Provide the (X, Y) coordinate of the cell's center where the given text is located.  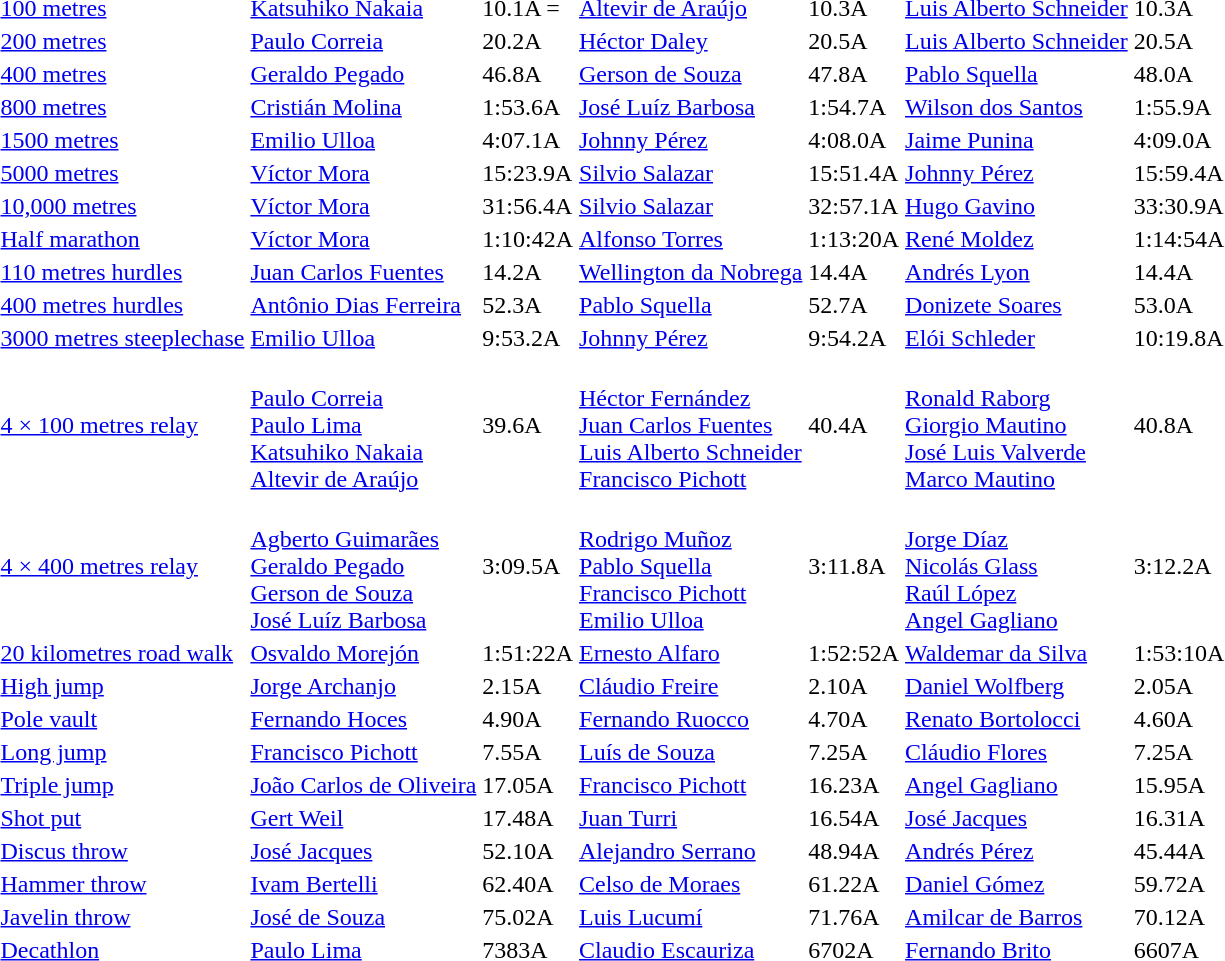
46.8A (528, 74)
Héctor FernándezJuan Carlos FuentesLuis Alberto SchneiderFrancisco Pichott (691, 425)
1:53.6A (528, 107)
4:07.1A (528, 140)
Andrés Lyon (1017, 272)
Jorge DíazNicolás GlassRaúl LópezAngel Gagliano (1017, 566)
71.76A (854, 917)
20.2A (528, 41)
61.22A (854, 884)
Gerson de Souza (691, 74)
16.54A (854, 818)
47.8A (854, 74)
39.6A (528, 425)
Donizete Soares (1017, 305)
40.4A (854, 425)
Antônio Dias Ferreira (364, 305)
4.90A (528, 719)
Luis Alberto Schneider (1017, 41)
Cláudio Freire (691, 686)
Luís de Souza (691, 752)
3:09.5A (528, 566)
4.70A (854, 719)
João Carlos de Oliveira (364, 785)
Agberto GuimarãesGeraldo PegadoGerson de SouzaJosé Luíz Barbosa (364, 566)
Daniel Wolfberg (1017, 686)
Héctor Daley (691, 41)
Luis Lucumí (691, 917)
René Moldez (1017, 239)
2.15A (528, 686)
José Luíz Barbosa (691, 107)
2.10A (854, 686)
75.02A (528, 917)
1:52:52A (854, 653)
17.48A (528, 818)
7.25A (854, 752)
52.7A (854, 305)
4:08.0A (854, 140)
Alejandro Serrano (691, 851)
Paulo Correia (364, 41)
16.23A (854, 785)
Wellington da Nobrega (691, 272)
Ronald RaborgGiorgio MautinoJosé Luis ValverdeMarco Mautino (1017, 425)
Jaime Punina (1017, 140)
Juan Turri (691, 818)
Wilson dos Santos (1017, 107)
Osvaldo Morejón (364, 653)
Fernando Hoces (364, 719)
Hugo Gavino (1017, 206)
Paulo CorreiaPaulo LimaKatsuhiko NakaiaAltevir de Araújo (364, 425)
14.4A (854, 272)
Alfonso Torres (691, 239)
32:57.1A (854, 206)
José de Souza (364, 917)
Ernesto Alfaro (691, 653)
14.2A (528, 272)
20.5A (854, 41)
Rodrigo MuñozPablo SquellaFrancisco PichottEmilio Ulloa (691, 566)
Cláudio Flores (1017, 752)
Waldemar da Silva (1017, 653)
9:54.2A (854, 338)
Gert Weil (364, 818)
Geraldo Pegado (364, 74)
31:56.4A (528, 206)
Amilcar de Barros (1017, 917)
Andrés Pérez (1017, 851)
7.55A (528, 752)
Elói Schleder (1017, 338)
52.3A (528, 305)
3:11.8A (854, 566)
Celso de Moraes (691, 884)
17.05A (528, 785)
15:51.4A (854, 173)
Cristián Molina (364, 107)
Angel Gagliano (1017, 785)
Renato Bortolocci (1017, 719)
62.40A (528, 884)
52.10A (528, 851)
1:13:20A (854, 239)
Ivam Bertelli (364, 884)
1:10:42A (528, 239)
1:54.7A (854, 107)
Juan Carlos Fuentes (364, 272)
Jorge Archanjo (364, 686)
48.94A (854, 851)
1:51:22A (528, 653)
Fernando Ruocco (691, 719)
Daniel Gómez (1017, 884)
9:53.2A (528, 338)
15:23.9A (528, 173)
